Output the [x, y] coordinate of the center of the cell containing the given text.  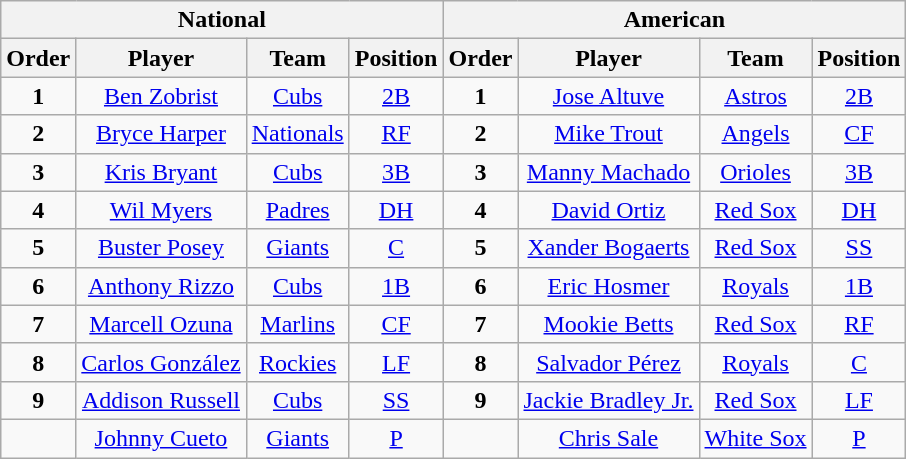
Angels [756, 134]
Buster Posey [161, 248]
American [674, 20]
Nationals [298, 134]
Carlos González [161, 362]
Bryce Harper [161, 134]
Marlins [298, 324]
Astros [756, 96]
Salvador Pérez [608, 362]
Mike Trout [608, 134]
White Sox [756, 438]
Marcell Ozuna [161, 324]
Addison Russell [161, 400]
Eric Hosmer [608, 286]
Jackie Bradley Jr. [608, 400]
Anthony Rizzo [161, 286]
Padres [298, 210]
Mookie Betts [608, 324]
Chris Sale [608, 438]
Jose Altuve [608, 96]
Orioles [756, 172]
David Ortiz [608, 210]
Xander Bogaerts [608, 248]
Kris Bryant [161, 172]
Johnny Cueto [161, 438]
Ben Zobrist [161, 96]
Manny Machado [608, 172]
National [222, 20]
Rockies [298, 362]
Wil Myers [161, 210]
